Extract the (x, y) coordinate from the center of the cell holding the provided text.  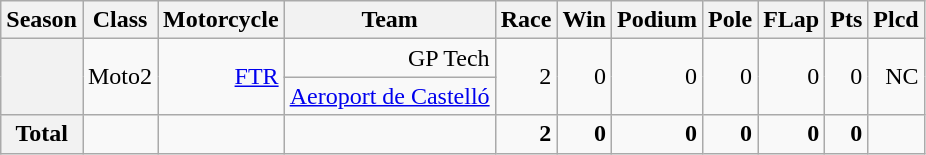
Pole (730, 20)
Plcd (896, 20)
Pts (846, 20)
Aeroport de Castelló (390, 96)
Race (526, 20)
Moto2 (120, 77)
GP Tech (390, 58)
FTR (222, 77)
Motorcycle (222, 20)
Team (390, 20)
Win (584, 20)
Total (42, 134)
Podium (658, 20)
NC (896, 77)
FLap (792, 20)
Season (42, 20)
Class (120, 20)
